Provide the [X, Y] coordinate of the cell's center where the given text is located.  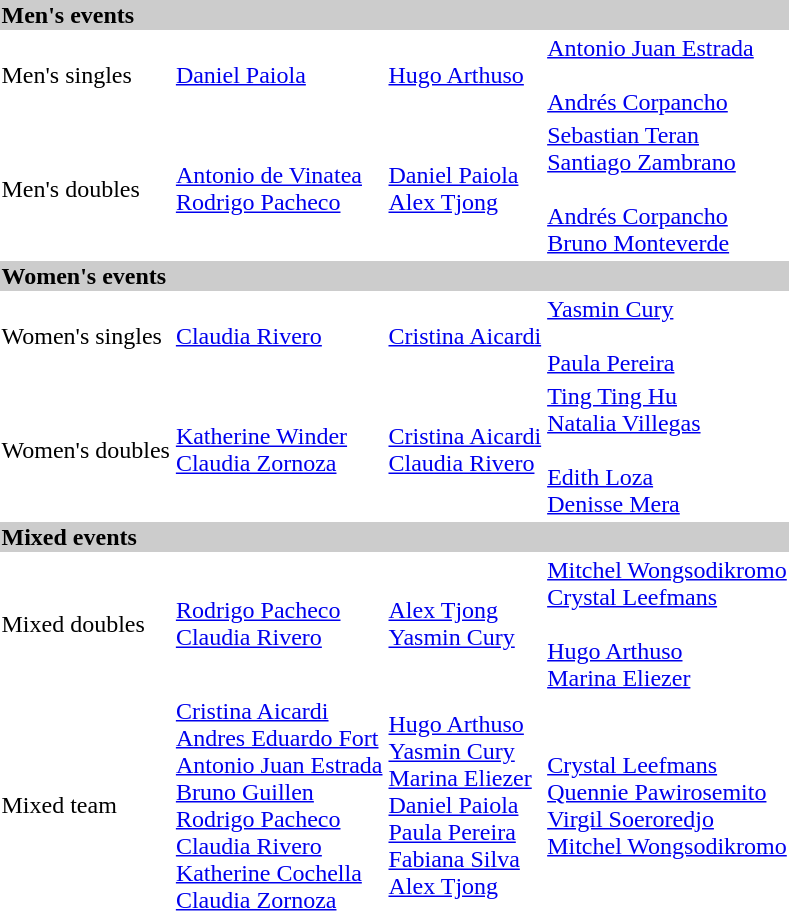
Women's singles [86, 336]
Mitchel WongsodikromoCrystal LeefmansHugo ArthusoMarina Eliezer [668, 624]
Women's events [394, 276]
Men's events [394, 15]
Mixed doubles [86, 624]
Hugo Arthuso [465, 75]
Men's singles [86, 75]
Antonio de VinateaRodrigo Pacheco [279, 189]
Men's doubles [86, 189]
Cristina Aicardi [465, 336]
Katherine WinderClaudia Zornoza [279, 450]
Cristina AicardiClaudia Rivero [465, 450]
Daniel PaiolaAlex Tjong [465, 189]
Alex TjongYasmin Cury [465, 624]
Claudia Rivero [279, 336]
Ting Ting HuNatalia VillegasEdith LozaDenisse Mera [668, 450]
Women's doubles [86, 450]
Yasmin CuryPaula Pereira [668, 336]
Mixed events [394, 537]
Antonio Juan EstradaAndrés Corpancho [668, 75]
Sebastian TeranSantiago ZambranoAndrés CorpanchoBruno Monteverde [668, 189]
Rodrigo PachecoClaudia Rivero [279, 624]
Daniel Paiola [279, 75]
